Search for the cell housing the specified text and yield its [X, Y] center coordinate. 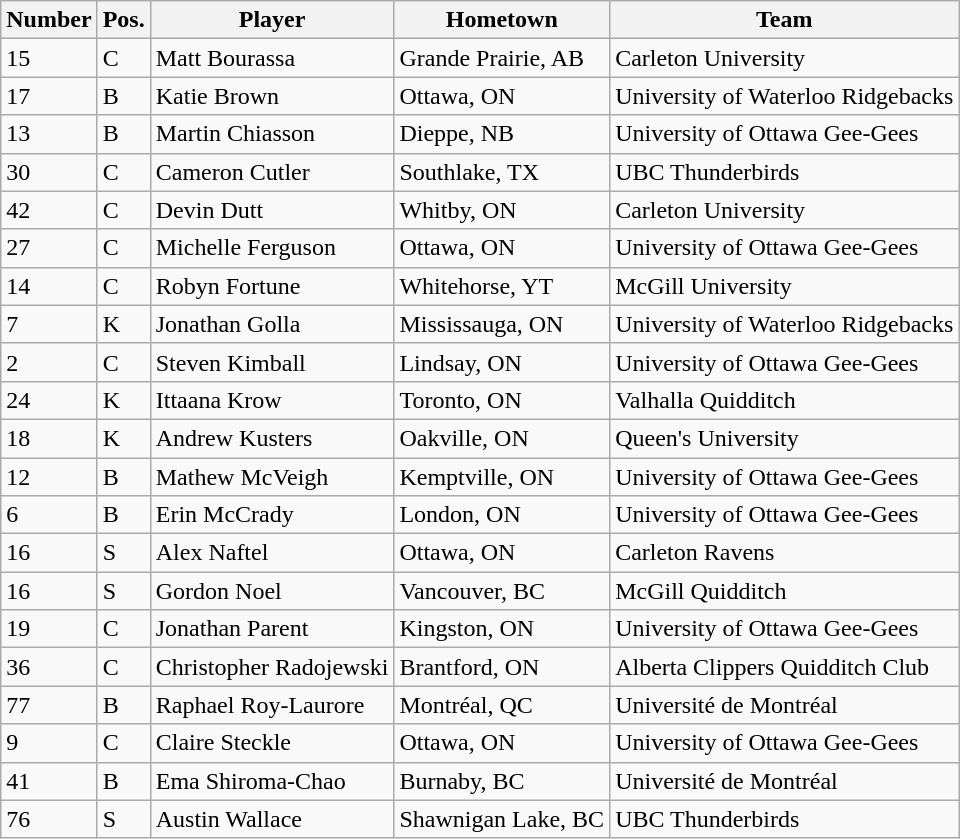
Grande Prairie, AB [502, 58]
Valhalla Quidditch [784, 400]
Shawnigan Lake, BC [502, 819]
15 [49, 58]
17 [49, 96]
24 [49, 400]
77 [49, 705]
Ittaana Krow [272, 400]
Southlake, TX [502, 172]
Lindsay, ON [502, 362]
Number [49, 20]
Martin Chiasson [272, 134]
9 [49, 743]
76 [49, 819]
2 [49, 362]
19 [49, 629]
Devin Dutt [272, 210]
Austin Wallace [272, 819]
Hometown [502, 20]
Toronto, ON [502, 400]
Katie Brown [272, 96]
McGill Quidditch [784, 591]
Dieppe, NB [502, 134]
Robyn Fortune [272, 286]
Queen's University [784, 438]
Kingston, ON [502, 629]
Carleton Ravens [784, 553]
Andrew Kusters [272, 438]
Cameron Cutler [272, 172]
Ema Shiroma-Chao [272, 781]
Burnaby, BC [502, 781]
Mississauga, ON [502, 324]
London, ON [502, 515]
McGill University [784, 286]
Player [272, 20]
Matt Bourassa [272, 58]
41 [49, 781]
Vancouver, BC [502, 591]
Whitehorse, YT [502, 286]
12 [49, 477]
Erin McCrady [272, 515]
Raphael Roy-Laurore [272, 705]
Jonathan Golla [272, 324]
Gordon Noel [272, 591]
27 [49, 248]
42 [49, 210]
Alberta Clippers Quidditch Club [784, 667]
14 [49, 286]
18 [49, 438]
Whitby, ON [502, 210]
13 [49, 134]
Brantford, ON [502, 667]
Oakville, ON [502, 438]
Mathew McVeigh [272, 477]
Pos. [124, 20]
36 [49, 667]
Christopher Radojewski [272, 667]
Jonathan Parent [272, 629]
Team [784, 20]
30 [49, 172]
Kemptville, ON [502, 477]
6 [49, 515]
Montréal, QC [502, 705]
Alex Naftel [272, 553]
Steven Kimball [272, 362]
7 [49, 324]
Claire Steckle [272, 743]
Michelle Ferguson [272, 248]
